Capture the cell that displays the provided text and extract its (X, Y) central coordinate. 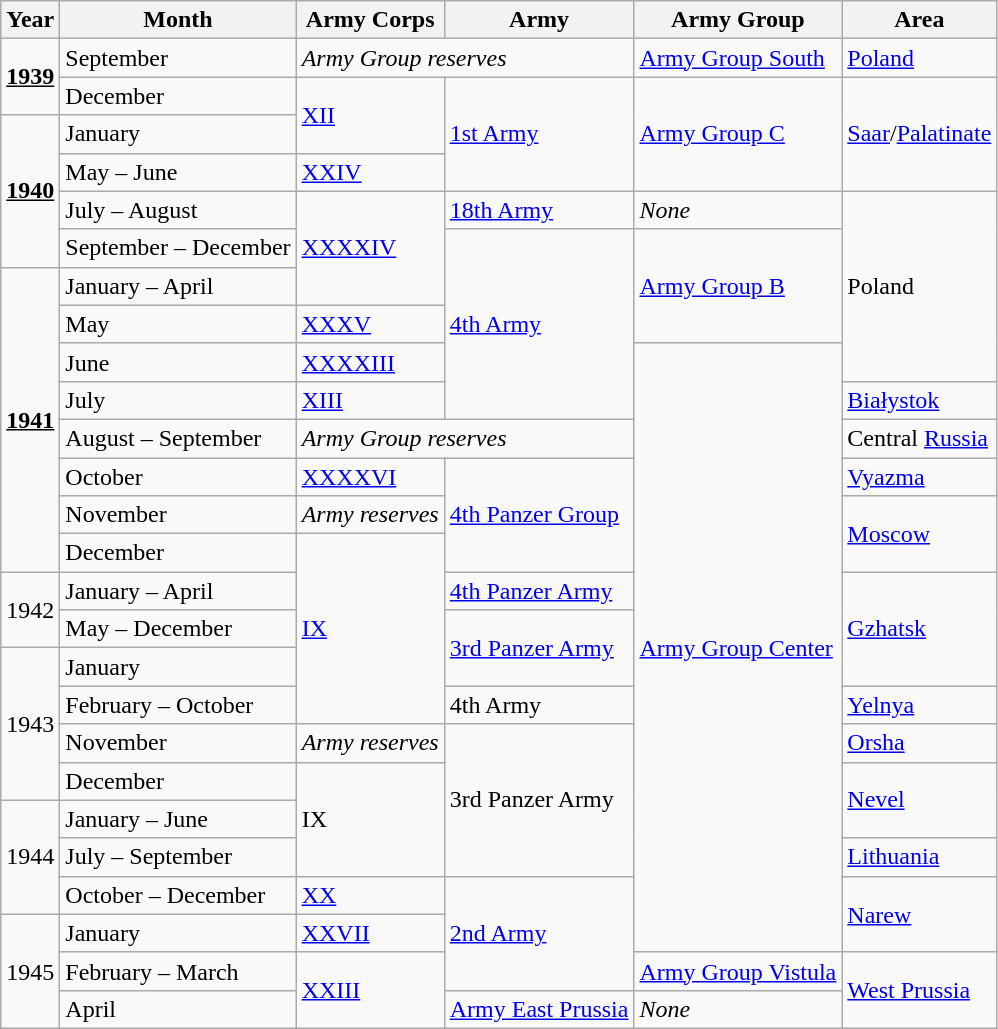
1944 (30, 857)
February – March (178, 971)
Yelnya (920, 705)
October (178, 477)
July (178, 400)
Army Group South (738, 58)
XIII (370, 400)
October – December (178, 895)
Army Group Vistula (738, 971)
1939 (30, 77)
Army (539, 20)
May (178, 324)
Army Corps (370, 20)
Gzhatsk (920, 629)
XII (370, 115)
May – December (178, 629)
XXXV (370, 324)
West Prussia (920, 990)
Białystok (920, 400)
Vyazma (920, 477)
1st Army (539, 134)
1943 (30, 724)
XXIV (370, 172)
September – December (178, 248)
September (178, 58)
1940 (30, 191)
XXIII (370, 990)
May – June (178, 172)
XXXXIV (370, 248)
Army Group B (738, 286)
Nevel (920, 800)
Army Group (738, 20)
XX (370, 895)
2nd Army (539, 933)
XXVII (370, 933)
April (178, 1009)
Saar/Palatinate (920, 134)
1942 (30, 610)
August – September (178, 438)
February – October (178, 705)
Central Russia (920, 438)
1945 (30, 971)
Army Group C (738, 134)
XXXXIII (370, 362)
Moscow (920, 534)
4th Panzer Group (539, 515)
Area (920, 20)
Army Group Center (738, 648)
18th Army (539, 210)
4th Panzer Army (539, 591)
July – August (178, 210)
January – June (178, 819)
Month (178, 20)
1941 (30, 419)
Lithuania (920, 857)
Orsha (920, 743)
Narew (920, 914)
July – September (178, 857)
Year (30, 20)
XXXXVI (370, 477)
Army East Prussia (539, 1009)
June (178, 362)
